Return [x, y] of the center of cell containing provided text 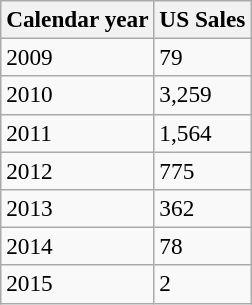
2012 [78, 170]
2 [202, 284]
2009 [78, 57]
362 [202, 208]
2014 [78, 246]
775 [202, 170]
2010 [78, 95]
3,259 [202, 95]
Calendar year [78, 19]
1,564 [202, 133]
US Sales [202, 19]
79 [202, 57]
78 [202, 246]
2011 [78, 133]
2013 [78, 208]
2015 [78, 284]
